Capture the cell that displays the provided text and extract its [x, y] central coordinate. 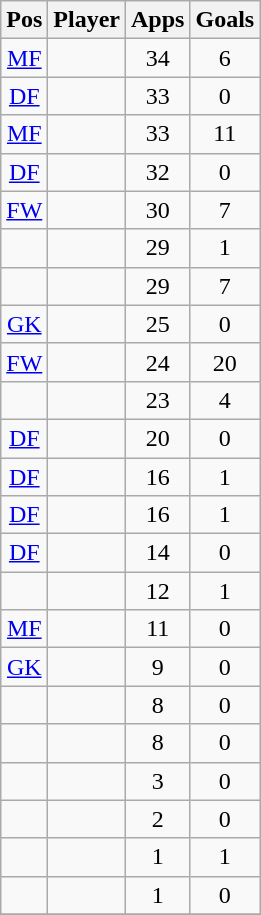
32 [158, 172]
23 [158, 400]
4 [225, 400]
34 [158, 58]
Apps [158, 20]
3 [158, 781]
9 [158, 667]
6 [225, 58]
30 [158, 210]
14 [158, 553]
2 [158, 819]
24 [158, 362]
25 [158, 324]
Pos [24, 20]
Player [87, 20]
Goals [225, 20]
12 [158, 591]
